Pinpoint the cell where the given text exists, returning its [x, y] midpoint coordinate. 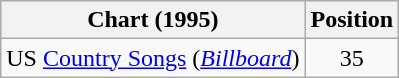
Position [352, 20]
US Country Songs (Billboard) [153, 58]
35 [352, 58]
Chart (1995) [153, 20]
